Search for the cell housing the specified text and yield its [X, Y] center coordinate. 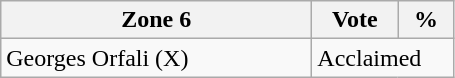
% [426, 20]
Vote [355, 20]
Zone 6 [156, 20]
Acclaimed [383, 58]
Georges Orfali (X) [156, 58]
